Detect which cell encompasses the target text, then output its [x, y] center coordinate. 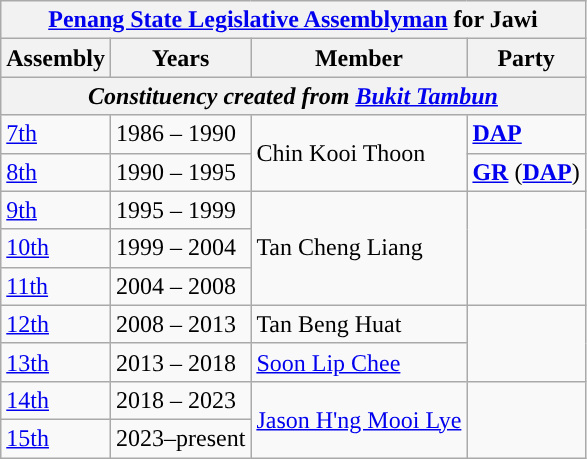
8th [56, 172]
1990 – 1995 [180, 172]
Party [526, 58]
1999 – 2004 [180, 248]
Jason H'ng Mooi Lye [359, 419]
10th [56, 248]
7th [56, 134]
GR (DAP) [526, 172]
12th [56, 324]
2018 – 2023 [180, 400]
2008 – 2013 [180, 324]
Soon Lip Chee [359, 362]
Chin Kooi Thoon [359, 153]
13th [56, 362]
1995 – 1999 [180, 210]
1986 – 1990 [180, 134]
Constituency created from Bukit Tambun [294, 96]
2004 – 2008 [180, 286]
11th [56, 286]
9th [56, 210]
DAP [526, 134]
2013 – 2018 [180, 362]
Member [359, 58]
15th [56, 438]
Penang State Legislative Assemblyman for Jawi [294, 20]
Tan Beng Huat [359, 324]
2023–present [180, 438]
Tan Cheng Liang [359, 248]
14th [56, 400]
Assembly [56, 58]
Years [180, 58]
